Extract the (X, Y) coordinate from the center of the cell holding the provided text.  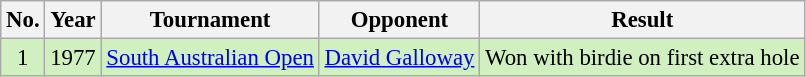
1977 (73, 58)
David Galloway (400, 58)
South Australian Open (210, 58)
Result (642, 20)
Opponent (400, 20)
Tournament (210, 20)
Won with birdie on first extra hole (642, 58)
No. (23, 20)
Year (73, 20)
1 (23, 58)
